Identify which cell holds the provided text, then report its (x, y) central coordinate. 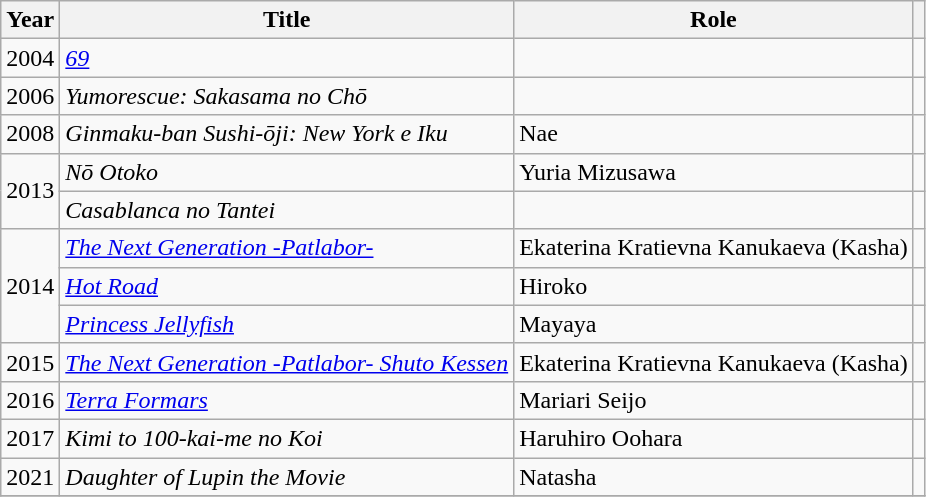
2006 (30, 96)
Hot Road (287, 286)
Daughter of Lupin the Movie (287, 477)
Title (287, 20)
Haruhiro Oohara (714, 438)
2017 (30, 438)
2013 (30, 191)
2015 (30, 362)
Role (714, 20)
Casablanca no Tantei (287, 210)
The Next Generation -Patlabor- (287, 248)
Terra Formars (287, 400)
2016 (30, 400)
Mayaya (714, 324)
Nae (714, 134)
2004 (30, 58)
2014 (30, 286)
2008 (30, 134)
Yumorescue: Sakasama no Chō (287, 96)
Mariari Seijo (714, 400)
Nō Otoko (287, 172)
Ginmaku-ban Sushi-ōji: New York e Iku (287, 134)
Yuria Mizusawa (714, 172)
Year (30, 20)
2021 (30, 477)
Kimi to 100-kai-me no Koi (287, 438)
Hiroko (714, 286)
The Next Generation -Patlabor- Shuto Kessen (287, 362)
69 (287, 58)
Princess Jellyfish (287, 324)
Natasha (714, 477)
